Return the [X, Y] coordinate for the center point of the cell that contains the specified text.  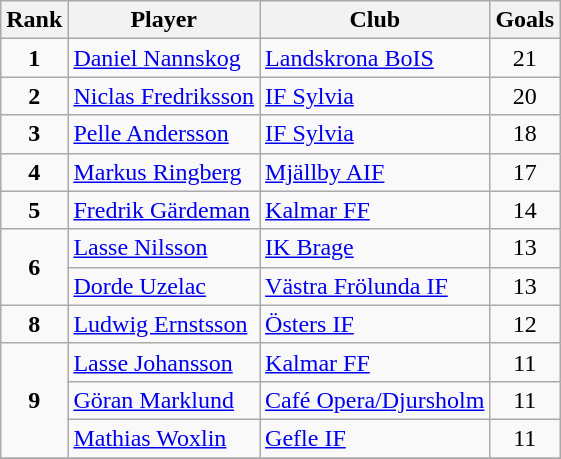
5 [34, 210]
3 [34, 134]
Östers IF [375, 324]
Café Opera/Djursholm [375, 400]
Landskrona BoIS [375, 58]
Goals [525, 20]
4 [34, 172]
Rank [34, 20]
1 [34, 58]
6 [34, 267]
Lasse Johansson [164, 362]
Lasse Nilsson [164, 248]
Club [375, 20]
21 [525, 58]
Markus Ringberg [164, 172]
14 [525, 210]
Ludwig Ernstsson [164, 324]
IK Brage [375, 248]
Niclas Fredriksson [164, 96]
Dorde Uzelac [164, 286]
18 [525, 134]
20 [525, 96]
12 [525, 324]
2 [34, 96]
Mjällby AIF [375, 172]
Player [164, 20]
8 [34, 324]
Fredrik Gärdeman [164, 210]
Mathias Woxlin [164, 438]
17 [525, 172]
Daniel Nannskog [164, 58]
Göran Marklund [164, 400]
Pelle Andersson [164, 134]
Västra Frölunda IF [375, 286]
9 [34, 400]
Gefle IF [375, 438]
